For the text-containing cell, return its midpoint in [X, Y] coordinate format. 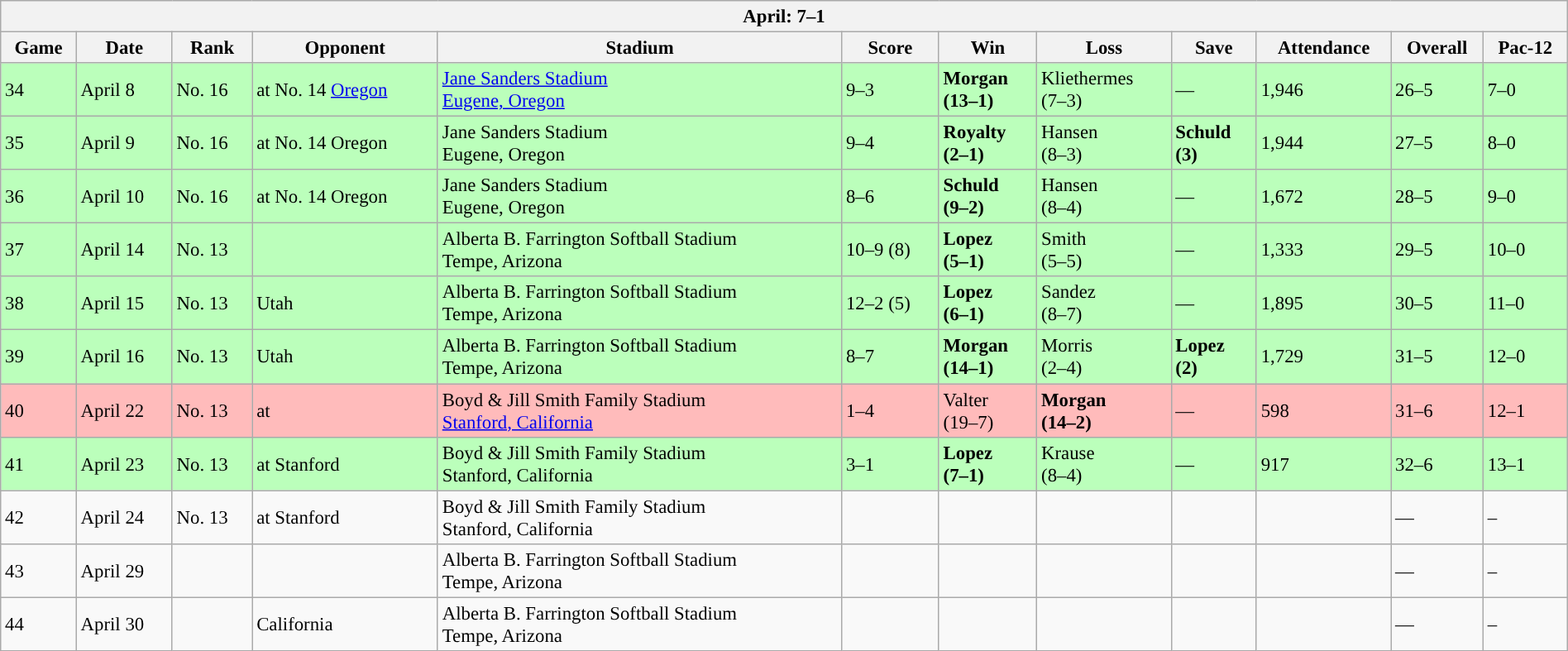
April 23 [124, 463]
44 [39, 624]
Morris(2–4) [1104, 357]
1,895 [1323, 303]
41 [39, 463]
35 [39, 144]
1,944 [1323, 144]
April 30 [124, 624]
Smith(5–5) [1104, 250]
Schuld(9–2) [987, 197]
Hansen(8–4) [1104, 197]
598 [1323, 410]
Lopez(5–1) [987, 250]
32–6 [1437, 463]
Morgan(14–2) [1104, 410]
9–3 [891, 89]
11–0 [1525, 303]
42 [39, 518]
37 [39, 250]
Morgan(13–1) [987, 89]
April 15 [124, 303]
12–1 [1525, 410]
Rank [212, 47]
Save [1214, 47]
Attendance [1323, 47]
39 [39, 357]
Game [39, 47]
Lopez(6–1) [987, 303]
April 22 [124, 410]
8–6 [891, 197]
Morgan(14–1) [987, 357]
April 8 [124, 89]
April 9 [124, 144]
Krause(8–4) [1104, 463]
8–7 [891, 357]
9–4 [891, 144]
Valter(19–7) [987, 410]
10–0 [1525, 250]
April 29 [124, 571]
31–6 [1437, 410]
29–5 [1437, 250]
36 [39, 197]
California [346, 624]
9–0 [1525, 197]
1,672 [1323, 197]
Opponent [346, 47]
Kliethermes(7–3) [1104, 89]
Date [124, 47]
3–1 [891, 463]
10–9 (8) [891, 250]
7–0 [1525, 89]
Lopez(7–1) [987, 463]
43 [39, 571]
1,946 [1323, 89]
April: 7–1 [784, 17]
Schuld(3) [1214, 144]
1,729 [1323, 357]
8–0 [1525, 144]
31–5 [1437, 357]
30–5 [1437, 303]
1–4 [891, 410]
Win [987, 47]
917 [1323, 463]
12–0 [1525, 357]
Royalty(2–1) [987, 144]
38 [39, 303]
April 24 [124, 518]
Lopez(2) [1214, 357]
Stadium [639, 47]
28–5 [1437, 197]
Hansen(8–3) [1104, 144]
Sandez(8–7) [1104, 303]
April 16 [124, 357]
April 10 [124, 197]
Loss [1104, 47]
27–5 [1437, 144]
34 [39, 89]
1,333 [1323, 250]
Overall [1437, 47]
at [346, 410]
12–2 (5) [891, 303]
Pac-12 [1525, 47]
26–5 [1437, 89]
40 [39, 410]
Score [891, 47]
April 14 [124, 250]
13–1 [1525, 463]
